Return [X, Y] of the center of cell containing provided text 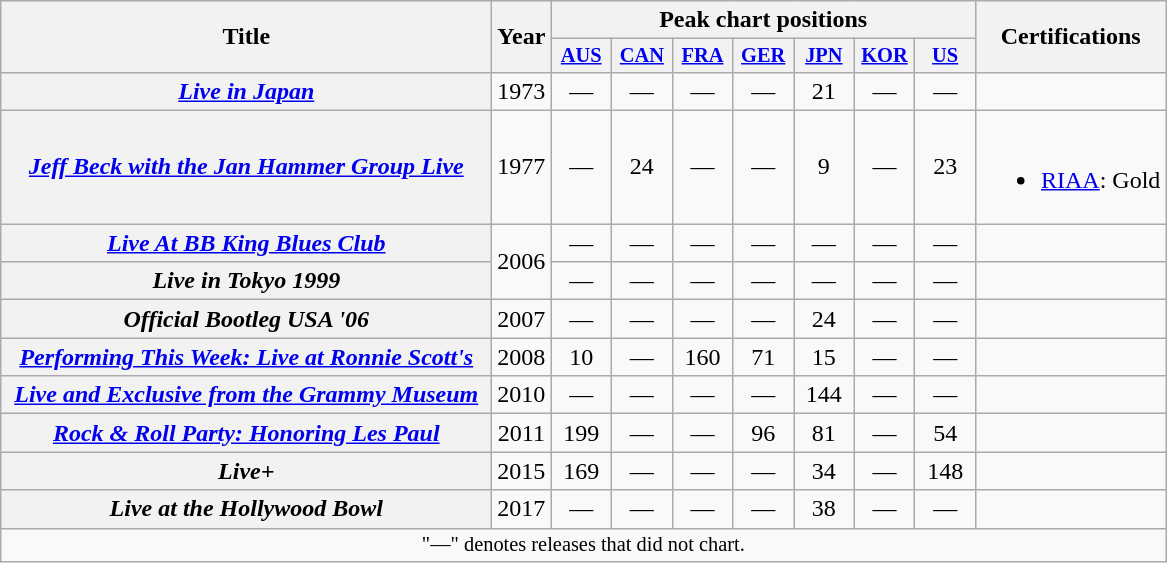
15 [824, 357]
Peak chart positions [764, 20]
Live+ [246, 471]
Live at the Hollywood Bowl [246, 509]
Official Bootleg USA '06 [246, 319]
10 [582, 357]
CAN [642, 56]
21 [824, 91]
2007 [522, 319]
54 [946, 433]
Certifications [1070, 37]
160 [702, 357]
2015 [522, 471]
FRA [702, 56]
Live in Tokyo 1999 [246, 281]
9 [824, 168]
71 [764, 357]
RIAA: Gold [1070, 168]
JPN [824, 56]
2017 [522, 509]
2010 [522, 395]
148 [946, 471]
199 [582, 433]
Live in Japan [246, 91]
Performing This Week: Live at Ronnie Scott's [246, 357]
Rock & Roll Party: Honoring Les Paul [246, 433]
Title [246, 37]
AUS [582, 56]
38 [824, 509]
96 [764, 433]
23 [946, 168]
1973 [522, 91]
144 [824, 395]
81 [824, 433]
34 [824, 471]
Year [522, 37]
Live and Exclusive from the Grammy Museum [246, 395]
GER [764, 56]
"—" denotes releases that did not chart. [584, 545]
US [946, 56]
Jeff Beck with the Jan Hammer Group Live [246, 168]
Live At BB King Blues Club [246, 243]
2008 [522, 357]
KOR [884, 56]
1977 [522, 168]
169 [582, 471]
2006 [522, 262]
2011 [522, 433]
